For the text-containing cell, return its midpoint in [x, y] coordinate format. 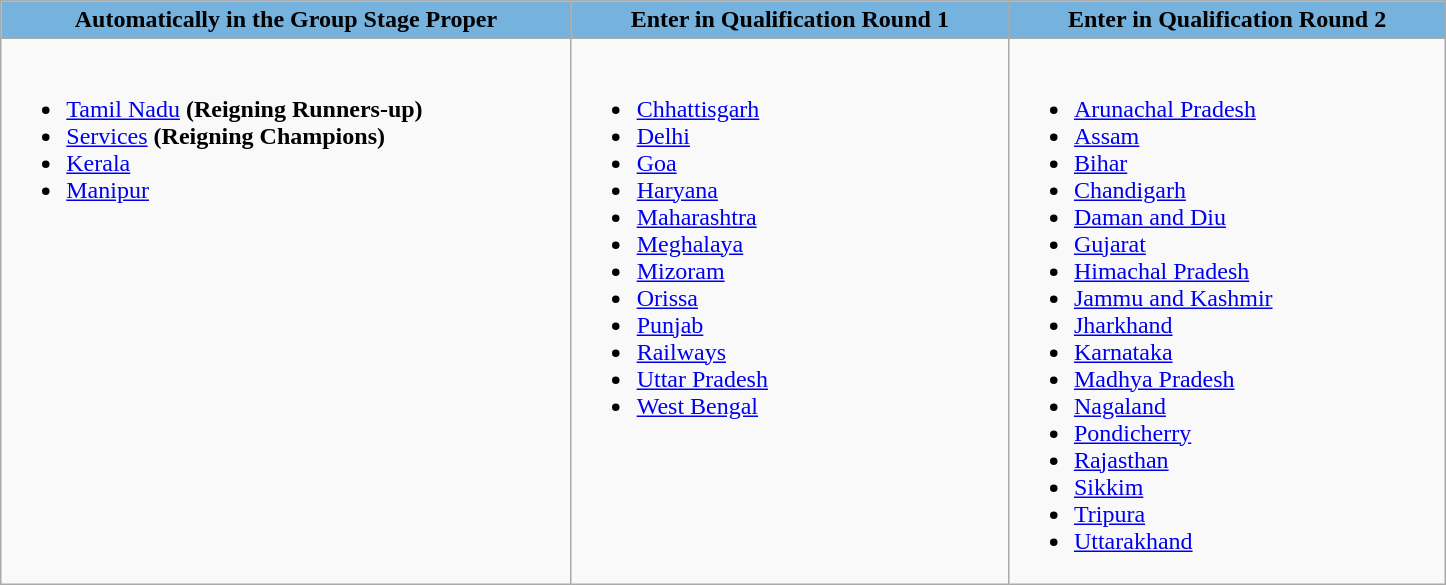
Enter in Qualification Round 2 [1226, 20]
Automatically in the Group Stage Proper [286, 20]
Tamil Nadu (Reigning Runners-up)Services (Reigning Champions)KeralaManipur [286, 312]
ChhattisgarhDelhiGoaHaryanaMaharashtraMeghalayaMizoramOrissaPunjabRailwaysUttar PradeshWest Bengal [790, 312]
Enter in Qualification Round 1 [790, 20]
